Output the (x, y) coordinate of the center of the cell containing the given text.  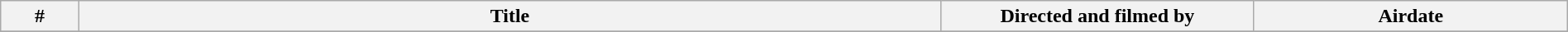
# (40, 16)
Title (509, 16)
Airdate (1411, 16)
Directed and filmed by (1097, 16)
